Return the [X, Y] coordinate for the center point of the cell that contains the specified text.  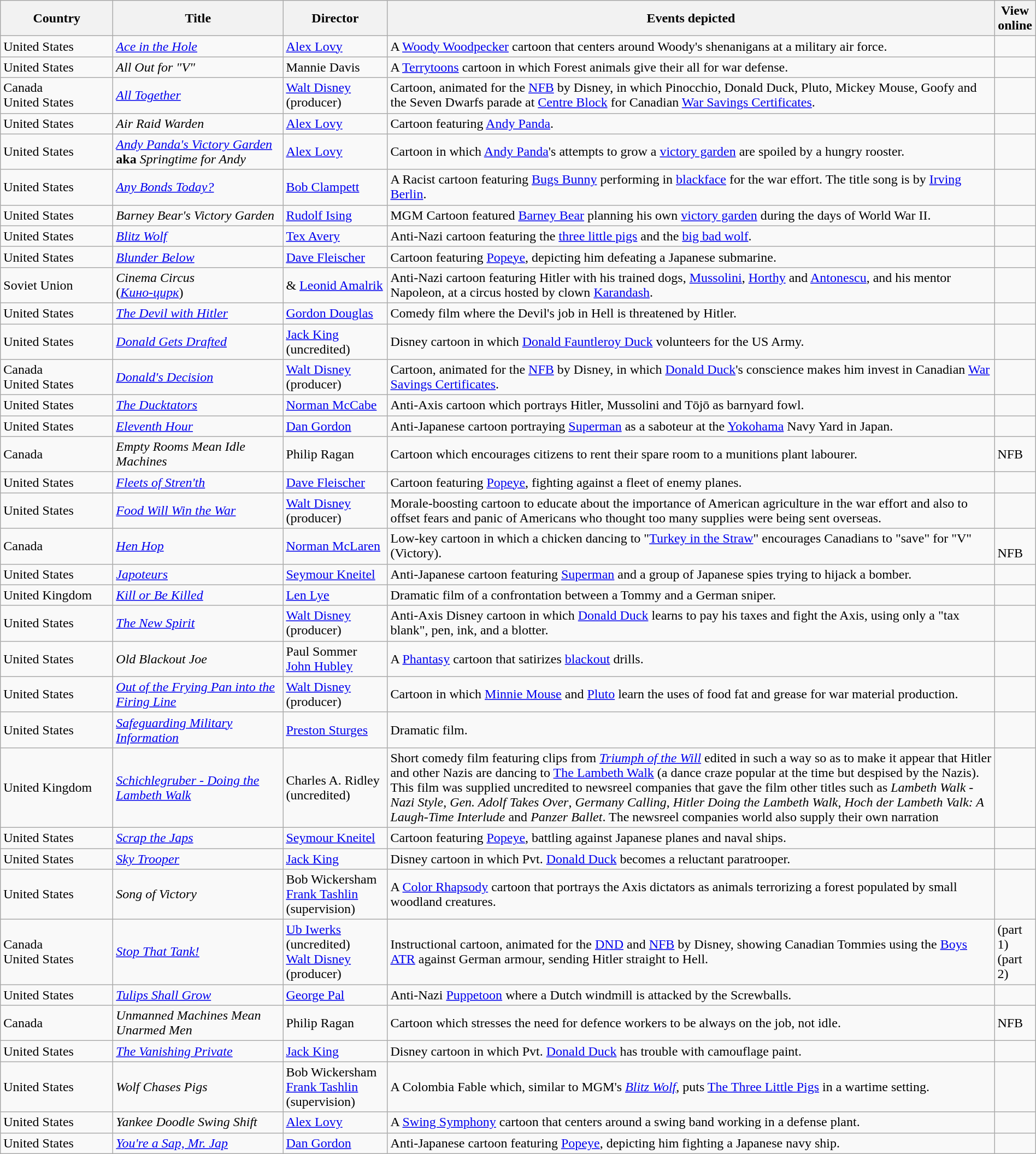
Anti-Japanese cartoon featuring Popeye, depicting him fighting a Japanese navy ship. [691, 1143]
Anti-Nazi Puppetoon where a Dutch windmill is attacked by the Screwballs. [691, 995]
Sky Trooper [198, 858]
Norman McCabe [335, 405]
Anti-Japanese cartoon portraying Superman as a saboteur at the Yokohama Navy Yard in Japan. [691, 426]
Dramatic film of a confrontation between a Tommy and a German sniper. [691, 595]
Cartoon featuring Popeye, battling against Japanese planes and naval ships. [691, 838]
Out of the Frying Pan into the Firing Line [198, 694]
Barney Bear's Victory Garden [198, 215]
Director [335, 19]
The Vanishing Private [198, 1051]
Cartoon which encourages citizens to rent their spare room to a munitions plant labourer. [691, 455]
(part 1) (part 2) [1015, 952]
Anti-Axis Disney cartoon in which Donald Duck learns to pay his taxes and fight the Axis, using only a "tax blank", pen, ink, and a blotter. [691, 623]
Japoteurs [198, 574]
Food Will Win the War [198, 510]
A Terrytoons cartoon in which Forest animals give their all for war defense. [691, 67]
Rudolf Ising [335, 215]
Anti-Axis cartoon which portrays Hitler, Mussolini and Tōjō as barnyard fowl. [691, 405]
Cartoon in which Andy Panda's attempts to grow a victory garden are spoiled by a hungry rooster. [691, 152]
A Woody Woodpecker cartoon that centers around Woody's shenanigans at a military air force. [691, 46]
Cartoon, animated for the NFB by Disney, in which Donald Duck's conscience makes him invest in Canadian War Savings Certificates. [691, 377]
Norman McLaren [335, 546]
Old Blackout Joe [198, 659]
George Pal [335, 995]
Andy Panda's Victory Garden aka Springtime for Andy [198, 152]
Disney cartoon in which Pvt. Donald Duck has trouble with camouflage paint. [691, 1051]
All Out for "V" [198, 67]
Blunder Below [198, 257]
Schichlegruber - Doing the Lambeth Walk [198, 787]
& Leonid Amalrik [335, 285]
Stop That Tank! [198, 952]
Disney cartoon in which Donald Fauntleroy Duck volunteers for the US Army. [691, 341]
Comedy film where the Devil's job in Hell is threatened by Hitler. [691, 313]
Fleets of Stren'th [198, 482]
A Color Rhapsody cartoon that portrays the Axis dictators as animals terrorizing a forest populated by small woodland creatures. [691, 894]
Ace in the Hole [198, 46]
Eleventh Hour [198, 426]
Preston Sturges [335, 730]
Viewonline [1015, 19]
Safeguarding Military Information [198, 730]
Donald Gets Drafted [198, 341]
Gordon Douglas [335, 313]
Tex Avery [335, 236]
The Devil with Hitler [198, 313]
Any Bonds Today? [198, 187]
You're a Sap, Mr. Jap [198, 1143]
Yankee Doodle Swing Shift [198, 1122]
Tulips Shall Grow [198, 995]
Unmanned Machines Mean Unarmed Men [198, 1023]
Kill or Be Killed [198, 595]
Cartoon featuring Andy Panda. [691, 123]
A Racist cartoon featuring Bugs Bunny performing in blackface for the war effort. The title song is by Irving Berlin. [691, 187]
Blitz Wolf [198, 236]
Song of Victory [198, 894]
Air Raid Warden [198, 123]
Cartoon featuring Popeye, depicting him defeating a Japanese submarine. [691, 257]
Country [57, 19]
Cartoon which stresses the need for defence workers to be always on the job, not idle. [691, 1023]
Anti-Nazi cartoon featuring the three little pigs and the big bad wolf. [691, 236]
Empty Rooms Mean Idle Machines [198, 455]
Low-key cartoon in which a chicken dancing to "Turkey in the Straw" encourages Canadians to "save" for "V" (Victory). [691, 546]
Scrap the Japs [198, 838]
Events depicted [691, 19]
All Together [198, 95]
Dramatic film. [691, 730]
Cartoon featuring Popeye, fighting against a fleet of enemy planes. [691, 482]
Wolf Chases Pigs [198, 1087]
Anti-Japanese cartoon featuring Superman and a group of Japanese spies trying to hijack a bomber. [691, 574]
Soviet Union [57, 285]
Charles A. Ridley (uncredited) [335, 787]
Paul SommerJohn Hubley [335, 659]
Mannie Davis [335, 67]
MGM Cartoon featured Barney Bear planning his own victory garden during the days of World War II. [691, 215]
A Swing Symphony cartoon that centers around a swing band working in a defense plant. [691, 1122]
Cartoon in which Minnie Mouse and Pluto learn the uses of food fat and grease for war material production. [691, 694]
Donald's Decision [198, 377]
A Phantasy cartoon that satirizes blackout drills. [691, 659]
Ub Iwerks (uncredited)Walt Disney (producer) [335, 952]
Title [198, 19]
The Ducktators [198, 405]
Len Lye [335, 595]
Disney cartoon in which Pvt. Donald Duck becomes a reluctant paratrooper. [691, 858]
Bob Clampett [335, 187]
Jack King (uncredited) [335, 341]
A Colombia Fable which, similar to MGM's Blitz Wolf, puts The Three Little Pigs in a wartime setting. [691, 1087]
Hen Hop [198, 546]
The New Spirit [198, 623]
Cinema Circus(Кино-цирк) [198, 285]
